Identify which cell holds the provided text, then report its [x, y] central coordinate. 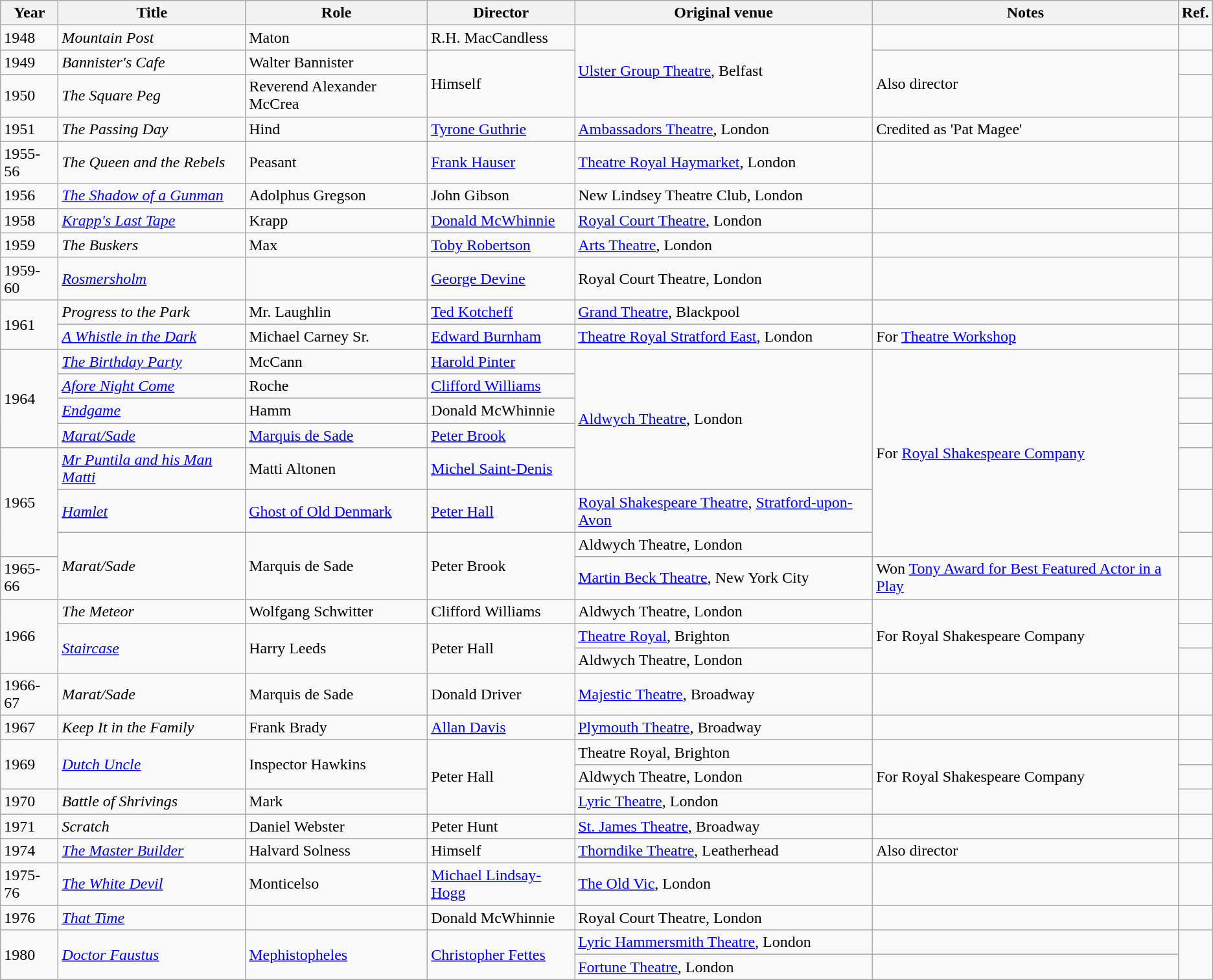
Won Tony Award for Best Featured Actor in a Play [1025, 578]
1966-67 [30, 694]
1959 [30, 245]
Michael Lindsay-Hogg [502, 884]
Grand Theatre, Blackpool [724, 312]
Role [337, 13]
Toby Robertson [502, 245]
Ref. [1195, 13]
Adolphus Gregson [337, 196]
Krapp [337, 220]
Inspector Hawkins [337, 764]
R.H. MacCandless [502, 38]
1965-66 [30, 578]
Daniel Webster [337, 826]
Walter Bannister [337, 62]
Fortune Theatre, London [724, 967]
The Old Vic, London [724, 884]
Theatre Royal Stratford East, London [724, 336]
Roche [337, 386]
Scratch [152, 826]
Title [152, 13]
Plymouth Theatre, Broadway [724, 727]
The Meteor [152, 611]
Peter Hunt [502, 826]
Michel Saint-Denis [502, 469]
Monticelso [337, 884]
Ghost of Old Denmark [337, 511]
Director [502, 13]
Arts Theatre, London [724, 245]
1971 [30, 826]
Krapp's Last Tape [152, 220]
Harold Pinter [502, 361]
1976 [30, 918]
Edward Burnham [502, 336]
Original venue [724, 13]
Peasant [337, 162]
Credited as 'Pat Magee' [1025, 129]
Ulster Group Theatre, Belfast [724, 71]
Martin Beck Theatre, New York City [724, 578]
Halvard Solness [337, 851]
The Buskers [152, 245]
The Shadow of a Gunman [152, 196]
1955-56 [30, 162]
Ted Kotcheff [502, 312]
Ambassadors Theatre, London [724, 129]
New Lindsey Theatre Club, London [724, 196]
Harry Leeds [337, 648]
1969 [30, 764]
1950 [30, 96]
Max [337, 245]
Keep It in the Family [152, 727]
Hamlet [152, 511]
Progress to the Park [152, 312]
Donald Driver [502, 694]
1965 [30, 502]
1951 [30, 129]
Hamm [337, 411]
St. James Theatre, Broadway [724, 826]
Lyric Hammersmith Theatre, London [724, 942]
Notes [1025, 13]
1958 [30, 220]
McCann [337, 361]
Mephistopheles [337, 955]
Thorndike Theatre, Leatherhead [724, 851]
Bannister's Cafe [152, 62]
Doctor Faustus [152, 955]
The White Devil [152, 884]
George Devine [502, 279]
Maton [337, 38]
Majestic Theatre, Broadway [724, 694]
Royal Shakespeare Theatre, Stratford-upon-Avon [724, 511]
Battle of Shrivings [152, 801]
1964 [30, 398]
Theatre Royal Haymarket, London [724, 162]
1975-76 [30, 884]
1967 [30, 727]
A Whistle in the Dark [152, 336]
The Square Peg [152, 96]
Staircase [152, 648]
That Time [152, 918]
The Queen and the Rebels [152, 162]
Mr. Laughlin [337, 312]
1974 [30, 851]
Rosmersholm [152, 279]
Mountain Post [152, 38]
For Theatre Workshop [1025, 336]
Lyric Theatre, London [724, 801]
1956 [30, 196]
Mark [337, 801]
1959-60 [30, 279]
Michael Carney Sr. [337, 336]
Frank Brady [337, 727]
Matti Altonen [337, 469]
Frank Hauser [502, 162]
Afore Night Come [152, 386]
1970 [30, 801]
Hind [337, 129]
1980 [30, 955]
1948 [30, 38]
Tyrone Guthrie [502, 129]
The Passing Day [152, 129]
Mr Puntila and his Man Matti [152, 469]
Wolfgang Schwitter [337, 611]
Reverend Alexander McCrea [337, 96]
The Master Builder [152, 851]
Christopher Fettes [502, 955]
Allan Davis [502, 727]
Year [30, 13]
1961 [30, 324]
John Gibson [502, 196]
The Birthday Party [152, 361]
1966 [30, 636]
1949 [30, 62]
Endgame [152, 411]
Dutch Uncle [152, 764]
